For the text-containing cell, return its midpoint in (X, Y) coordinate format. 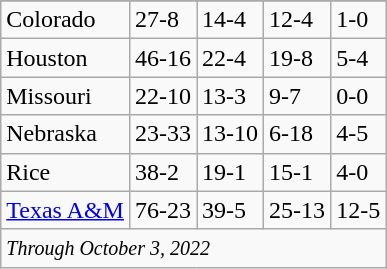
Missouri (66, 96)
Rice (66, 172)
4-5 (358, 134)
9-7 (298, 96)
27-8 (162, 20)
13-10 (230, 134)
39-5 (230, 210)
22-10 (162, 96)
Through October 3, 2022 (194, 248)
14-4 (230, 20)
19-8 (298, 58)
19-1 (230, 172)
76-23 (162, 210)
22-4 (230, 58)
13-3 (230, 96)
4-0 (358, 172)
Nebraska (66, 134)
1-0 (358, 20)
46-16 (162, 58)
Houston (66, 58)
6-18 (298, 134)
23-33 (162, 134)
Texas A&M (66, 210)
15-1 (298, 172)
5-4 (358, 58)
38-2 (162, 172)
Colorado (66, 20)
12-4 (298, 20)
0-0 (358, 96)
12-5 (358, 210)
25-13 (298, 210)
